Search for the cell housing the specified text and yield its [X, Y] center coordinate. 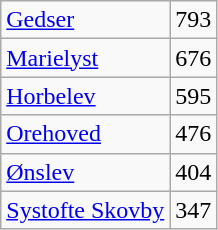
Systofte Skovby [86, 210]
676 [194, 58]
404 [194, 172]
476 [194, 134]
793 [194, 20]
Ønslev [86, 172]
Horbelev [86, 96]
Orehoved [86, 134]
Marielyst [86, 58]
595 [194, 96]
347 [194, 210]
Gedser [86, 20]
